Extract the [x, y] coordinate from the center of the cell holding the provided text.  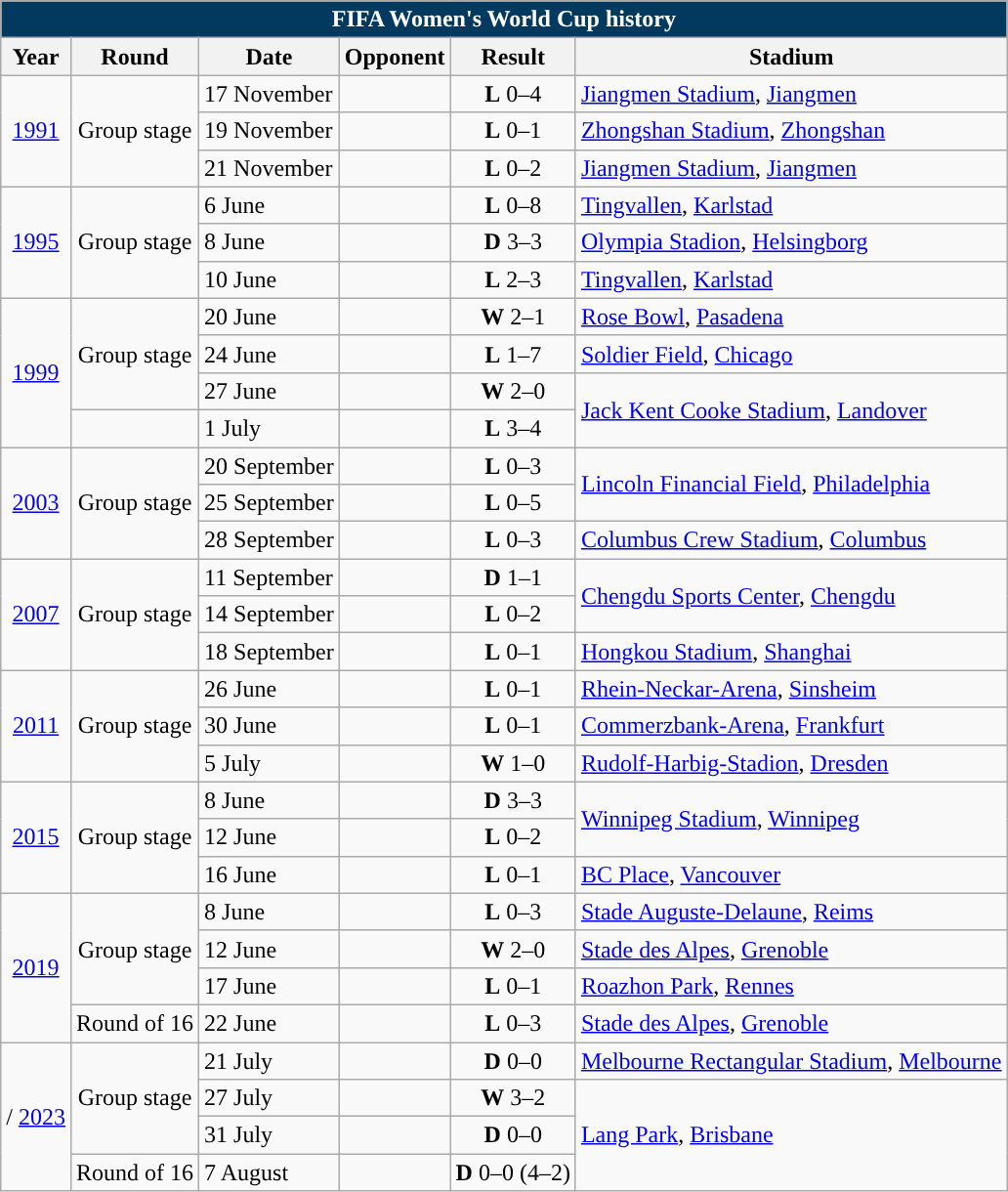
7 August [270, 1172]
Chengdu Sports Center, Chengdu [791, 596]
2007 [36, 615]
30 June [270, 726]
5 July [270, 763]
Winnipeg Stadium, Winnipeg [791, 819]
Date [270, 57]
18 September [270, 652]
Columbus Crew Stadium, Columbus [791, 540]
27 July [270, 1098]
Melbourne Rectangular Stadium, Melbourne [791, 1060]
Round [135, 57]
/ 2023 [36, 1116]
Jack Kent Cooke Stadium, Landover [791, 409]
14 September [270, 615]
Rose Bowl, Pasadena [791, 317]
27 June [270, 391]
Lang Park, Brisbane [791, 1135]
Commerzbank-Arena, Frankfurt [791, 726]
2003 [36, 503]
11 September [270, 577]
21 November [270, 168]
L 0–5 [513, 503]
Opponent [395, 57]
Year [36, 57]
2015 [36, 837]
L 1–7 [513, 354]
31 July [270, 1135]
Rhein-Neckar-Arena, Sinsheim [791, 689]
2011 [36, 726]
Stadium [791, 57]
BC Place, Vancouver [791, 874]
25 September [270, 503]
26 June [270, 689]
17 November [270, 94]
Olympia Stadion, Helsingborg [791, 242]
28 September [270, 540]
Rudolf-Harbig-Stadion, Dresden [791, 763]
D 0–0 (4–2) [513, 1172]
L 0–8 [513, 205]
19 November [270, 131]
Hongkou Stadium, Shanghai [791, 652]
Zhongshan Stadium, Zhongshan [791, 131]
Result [513, 57]
6 June [270, 205]
1999 [36, 372]
1 July [270, 428]
1991 [36, 131]
Soldier Field, Chicago [791, 354]
W 3–2 [513, 1098]
Stade Auguste-Delaune, Reims [791, 912]
24 June [270, 354]
16 June [270, 874]
D 1–1 [513, 577]
22 June [270, 1023]
2019 [36, 967]
FIFA Women's World Cup history [504, 20]
10 June [270, 279]
17 June [270, 986]
W 2–1 [513, 317]
20 June [270, 317]
1995 [36, 242]
L 3–4 [513, 428]
21 July [270, 1060]
Roazhon Park, Rennes [791, 986]
L 0–4 [513, 94]
Lincoln Financial Field, Philadelphia [791, 485]
W 1–0 [513, 763]
L 2–3 [513, 279]
20 September [270, 466]
